Identify which cell holds the provided text, then report its [X, Y] central coordinate. 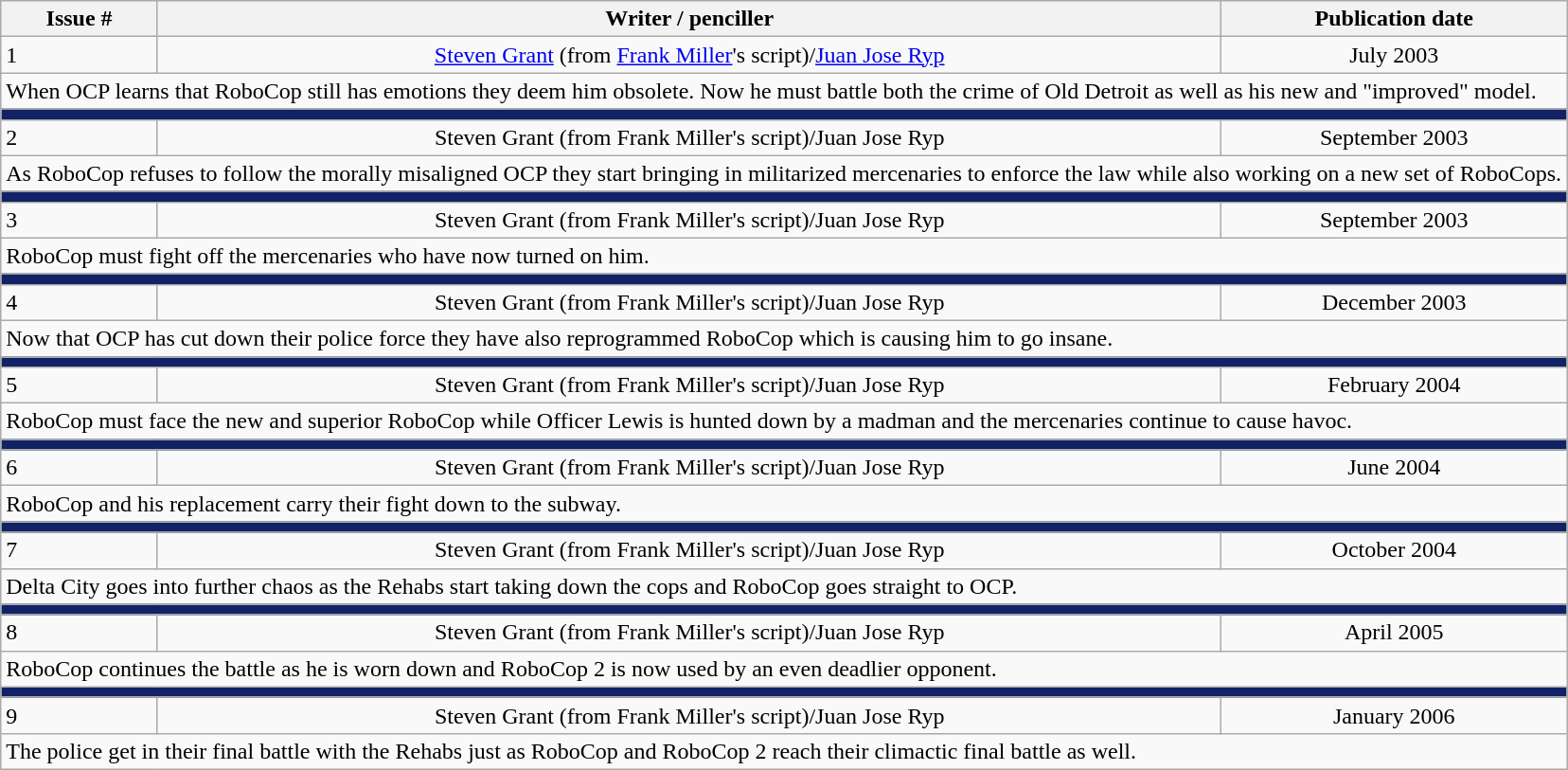
January 2006 [1394, 715]
Now that OCP has cut down their police force they have also reprogrammed RoboCop which is causing him to go insane. [784, 338]
October 2004 [1394, 550]
Writer / penciller [689, 19]
December 2003 [1394, 302]
February 2004 [1394, 385]
1 [80, 55]
2 [80, 137]
July 2003 [1394, 55]
RoboCop must fight off the mercenaries who have now turned on him. [784, 256]
5 [80, 385]
RoboCop must face the new and superior RoboCop while Officer Lewis is hunted down by a madman and the mercenaries continue to cause havoc. [784, 421]
Publication date [1394, 19]
April 2005 [1394, 633]
June 2004 [1394, 468]
RoboCop and his replacement carry their fight down to the subway. [784, 504]
9 [80, 715]
3 [80, 220]
7 [80, 550]
The police get in their final battle with the Rehabs just as RoboCop and RoboCop 2 reach their climactic final battle as well. [784, 751]
4 [80, 302]
Issue # [80, 19]
Delta City goes into further chaos as the Rehabs start taking down the cops and RoboCop goes straight to OCP. [784, 586]
RoboCop continues the battle as he is worn down and RoboCop 2 is now used by an even deadlier opponent. [784, 669]
8 [80, 633]
6 [80, 468]
